Detect which cell encompasses the target text, then output its (X, Y) center coordinate. 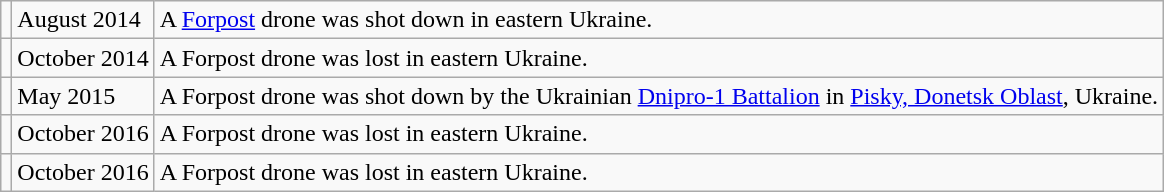
A Forpost drone was shot down by the Ukrainian Dnipro-1 Battalion in Pisky, Donetsk Oblast, Ukraine. (658, 96)
August 2014 (83, 20)
A Forpost drone was shot down in eastern Ukraine. (658, 20)
October 2014 (83, 58)
May 2015 (83, 96)
